Output the [x, y] coordinate of the center of the cell containing the given text.  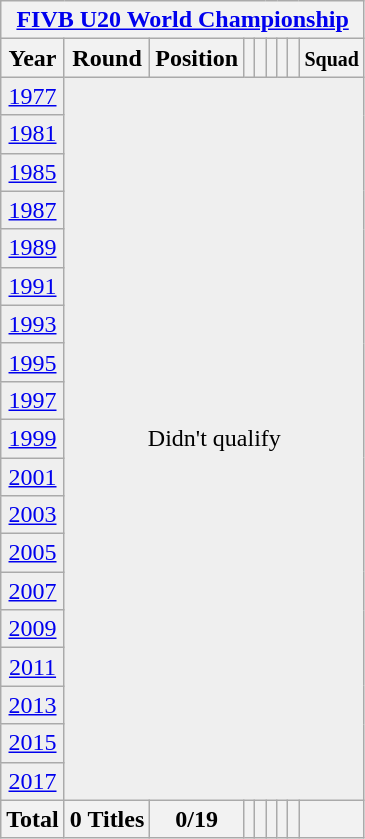
Total [33, 819]
Didn't qualify [214, 438]
1977 [33, 96]
2013 [33, 705]
Position [197, 58]
1987 [33, 210]
1989 [33, 248]
2003 [33, 515]
2001 [33, 477]
1981 [33, 134]
2017 [33, 781]
1999 [33, 438]
Squad [332, 58]
1995 [33, 362]
Year [33, 58]
2011 [33, 667]
0 Titles [107, 819]
2015 [33, 743]
1993 [33, 324]
2009 [33, 629]
0/19 [197, 819]
Round [107, 58]
1991 [33, 286]
2005 [33, 553]
1985 [33, 172]
2007 [33, 591]
FIVB U20 World Championship [183, 20]
1997 [33, 400]
